For the text-containing cell, return its midpoint in [x, y] coordinate format. 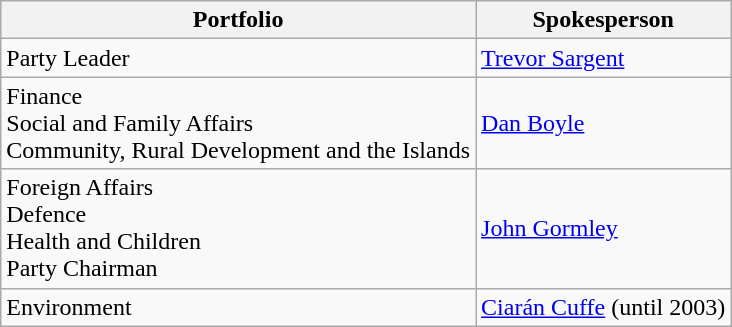
Spokesperson [604, 20]
Dan Boyle [604, 123]
Ciarán Cuffe (until 2003) [604, 307]
Trevor Sargent [604, 58]
Finance Social and Family AffairsCommunity, Rural Development and the Islands [238, 123]
Foreign Affairs Defence Health and ChildrenParty Chairman [238, 228]
John Gormley [604, 228]
Portfolio [238, 20]
Environment [238, 307]
Party Leader [238, 58]
